From the cell containing the given text, extract its center point as [X, Y] coordinate. 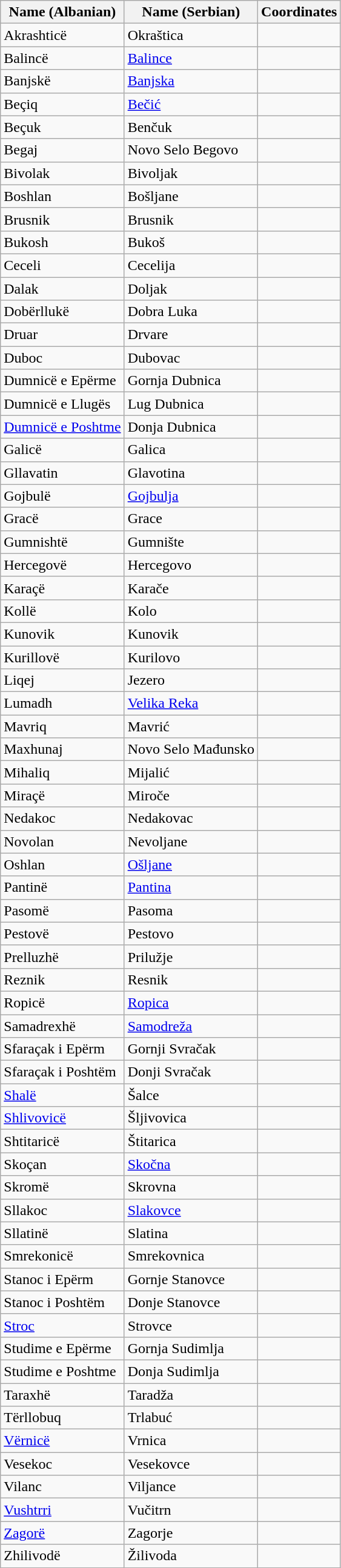
Resnik [191, 980]
Prilužje [191, 957]
Zagorë [62, 1533]
Kolo [191, 611]
Gumnishtë [62, 542]
Karaçë [62, 588]
Okraštica [191, 35]
Mijalić [191, 772]
Novo Selo Begovo [191, 150]
Jezero [191, 680]
Studime e Poshtme [62, 1371]
Kollë [62, 611]
Donji Svračak [191, 1072]
Balincë [62, 58]
Šalce [191, 1095]
Ošljane [191, 865]
Sfaraçak i Epërm [62, 1049]
Zhilivodë [62, 1556]
Sllakoc [62, 1210]
Ropica [191, 1003]
Velika Reka [191, 703]
Nevoljane [191, 842]
Kurilovo [191, 657]
Pestovo [191, 934]
Dobërllukë [62, 312]
Gracë [62, 519]
Sfaraçak i Poshtëm [62, 1072]
Bivolak [62, 173]
Stanoc i Epërm [62, 1279]
Beçuk [62, 127]
Dumnicë e Epërme [62, 381]
Hercegovë [62, 565]
Stanoc i Poshtëm [62, 1302]
Šljivovica [191, 1118]
Gumnište [191, 542]
Kurillovë [62, 657]
Coordinates [299, 12]
Begaj [62, 150]
Viljance [191, 1487]
Dumnicë e Poshtme [62, 427]
Taraxhë [62, 1394]
Slatina [191, 1233]
Dubovac [191, 358]
Novo Selo Mađunsko [191, 749]
Prelluzhë [62, 957]
Bošljane [191, 196]
Samodreža [191, 1026]
Dumnicë e Llugës [62, 404]
Pestovë [62, 934]
Gojbulë [62, 496]
Bečić [191, 104]
Smrekonicë [62, 1256]
Balince [191, 58]
Nedakovac [191, 819]
Mavrić [191, 726]
Shalë [62, 1095]
Vesekovce [191, 1464]
Vilanc [62, 1487]
Galica [191, 450]
Gornji Svračak [191, 1049]
Name (Serbian) [191, 12]
Donje Stanovce [191, 1302]
Shtitaricë [62, 1141]
Gornja Sudimlja [191, 1348]
Skrovna [191, 1187]
Glavotina [191, 473]
Pasoma [191, 911]
Duboc [62, 358]
Druar [62, 335]
Oshlan [62, 865]
Štitarica [191, 1141]
Tërllobuq [62, 1418]
Bivoljak [191, 173]
Taradža [191, 1394]
Studime e Epërme [62, 1348]
Lumadh [62, 703]
Žilivoda [191, 1556]
Mavriq [62, 726]
Slakovce [191, 1210]
Vrnica [191, 1441]
Pantina [191, 888]
Vushtrri [62, 1510]
Stroc [62, 1325]
Smrekovnica [191, 1256]
Vesekoc [62, 1464]
Bukoš [191, 242]
Vërnicë [62, 1441]
Samadrexhë [62, 1026]
Skočna [191, 1164]
Zagorje [191, 1533]
Gllavatin [62, 473]
Cecelija [191, 265]
Grace [191, 519]
Liqej [62, 680]
Miraçë [62, 796]
Pantinë [62, 888]
Bukosh [62, 242]
Skromë [62, 1187]
Benčuk [191, 127]
Donja Sudimlja [191, 1371]
Akrashticë [62, 35]
Lug Dubnica [191, 404]
Reznik [62, 980]
Skoçan [62, 1164]
Galicë [62, 450]
Ropicë [62, 1003]
Vučitrn [191, 1510]
Dobra Luka [191, 312]
Boshlan [62, 196]
Gojbulja [191, 496]
Donja Dubnica [191, 427]
Banjskë [62, 81]
Sllatinë [62, 1233]
Maxhunaj [62, 749]
Shlivovicë [62, 1118]
Doljak [191, 289]
Miroče [191, 796]
Trlabuć [191, 1418]
Beçiq [62, 104]
Mihaliq [62, 772]
Gornje Stanovce [191, 1279]
Drvare [191, 335]
Banjska [191, 81]
Hercegovo [191, 565]
Strovce [191, 1325]
Dalak [62, 289]
Novolan [62, 842]
Karače [191, 588]
Pasomë [62, 911]
Nedakoc [62, 819]
Name (Albanian) [62, 12]
Ceceli [62, 265]
Gornja Dubnica [191, 381]
